Identify which cell holds the provided text, then report its [x, y] central coordinate. 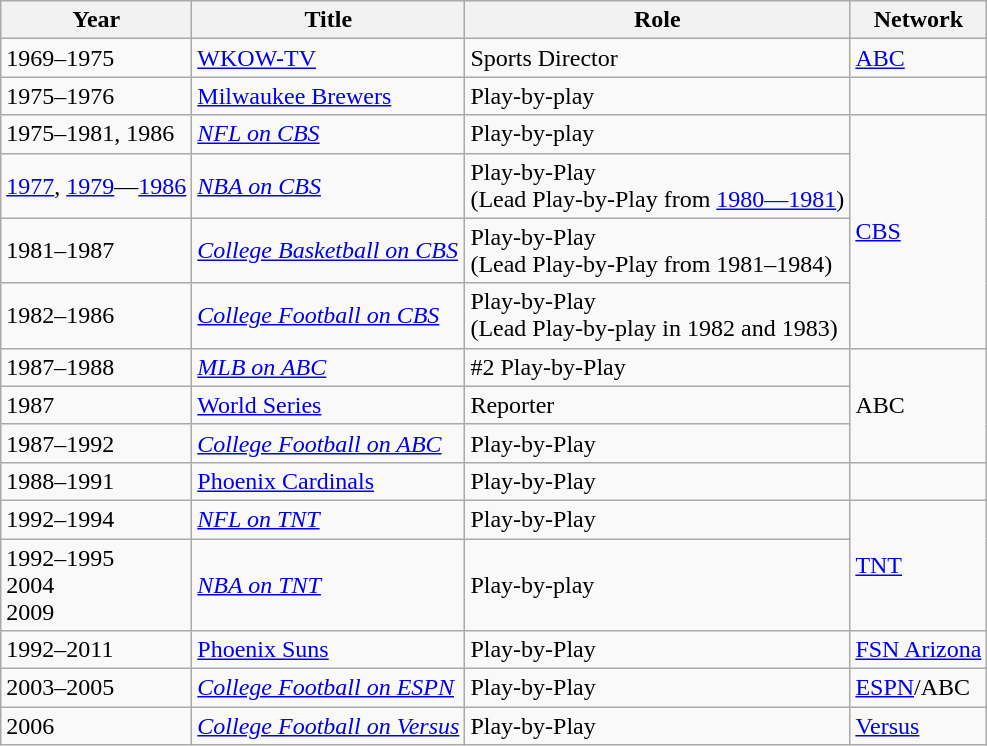
Year [96, 20]
#2 Play-by-Play [658, 367]
College Football on CBS [328, 316]
NBA on CBS [328, 186]
CBS [918, 232]
Sports Director [658, 58]
1987 [96, 405]
Network [918, 20]
NBA on TNT [328, 584]
College Basketball on CBS [328, 250]
1975–1981, 1986 [96, 134]
1992–1995 2004 2009 [96, 584]
Phoenix Cardinals [328, 481]
1981–1987 [96, 250]
Role [658, 20]
College Football on ABC [328, 443]
Milwaukee Brewers [328, 96]
2006 [96, 726]
NFL on CBS [328, 134]
Play-by-Play (Lead Play-by-Play from 1981–1984) [658, 250]
Play-by-Play (Lead Play-by-Play from 1980—1981) [658, 186]
MLB on ABC [328, 367]
1969–1975 [96, 58]
TNT [918, 565]
Versus [918, 726]
1992–1994 [96, 519]
College Football on Versus [328, 726]
1977, 1979—1986 [96, 186]
1992–2011 [96, 650]
College Football on ESPN [328, 688]
1982–1986 [96, 316]
Phoenix Suns [328, 650]
FSN Arizona [918, 650]
1975–1976 [96, 96]
Play-by-Play (Lead Play-by-play in 1982 and 1983) [658, 316]
2003–2005 [96, 688]
ESPN/ABC [918, 688]
NFL on TNT [328, 519]
Title [328, 20]
1988–1991 [96, 481]
1987–1992 [96, 443]
WKOW-TV [328, 58]
1987–1988 [96, 367]
World Series [328, 405]
Reporter [658, 405]
